Detect which cell encompasses the target text, then output its (X, Y) center coordinate. 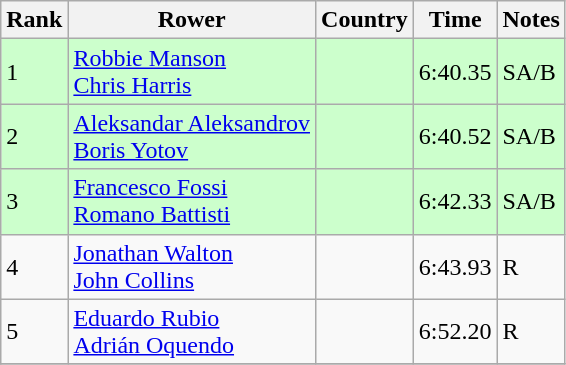
Robbie MansonChris Harris (192, 72)
5 (34, 332)
6:40.52 (455, 136)
6:42.33 (455, 202)
2 (34, 136)
Notes (531, 20)
Eduardo RubioAdrián Oquendo (192, 332)
4 (34, 266)
1 (34, 72)
6:40.35 (455, 72)
6:52.20 (455, 332)
Francesco FossiRomano Battisti (192, 202)
3 (34, 202)
6:43.93 (455, 266)
Jonathan WaltonJohn Collins (192, 266)
Rower (192, 20)
Time (455, 20)
Rank (34, 20)
Country (365, 20)
Aleksandar AleksandrovBoris Yotov (192, 136)
